From the cell containing the given text, extract its center point as (x, y) coordinate. 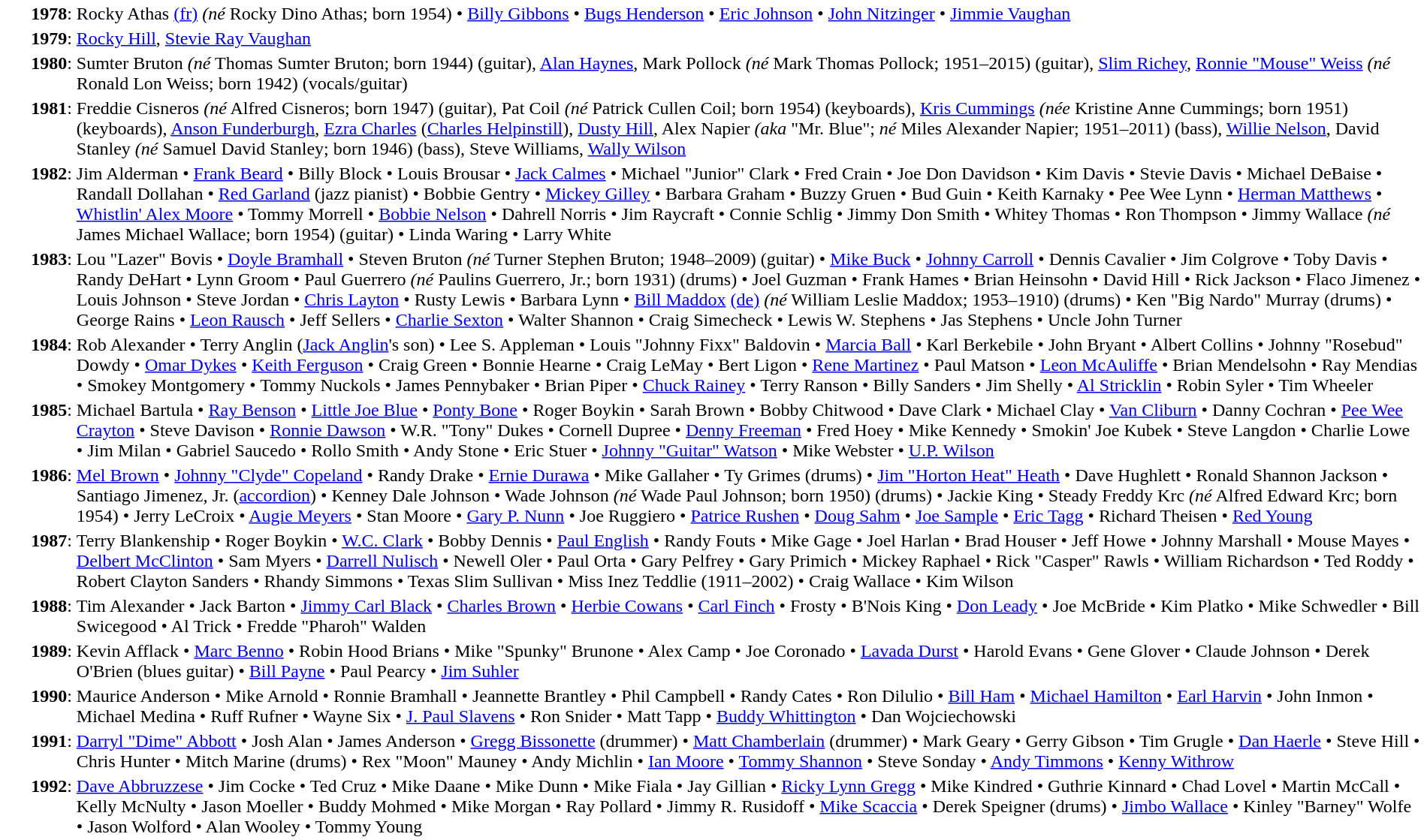
Rocky Athas (fr) (né Rocky Dino Athas; born 1954) • Billy Gibbons • Bugs Henderson • Eric Johnson • John Nitzinger • Jimmie Vaughan (748, 14)
1990: (38, 706)
1989: (38, 661)
1984: (38, 365)
1987: (38, 561)
1979: (38, 38)
1983: (38, 290)
1986: (38, 495)
1992: (38, 806)
1985: (38, 430)
1978: (38, 14)
1991: (38, 751)
1988: (38, 616)
Rocky Hill, Stevie Ray Vaughan (748, 38)
1980: (38, 74)
1981: (38, 128)
1982: (38, 204)
